For the text-containing cell, return its midpoint in [x, y] coordinate format. 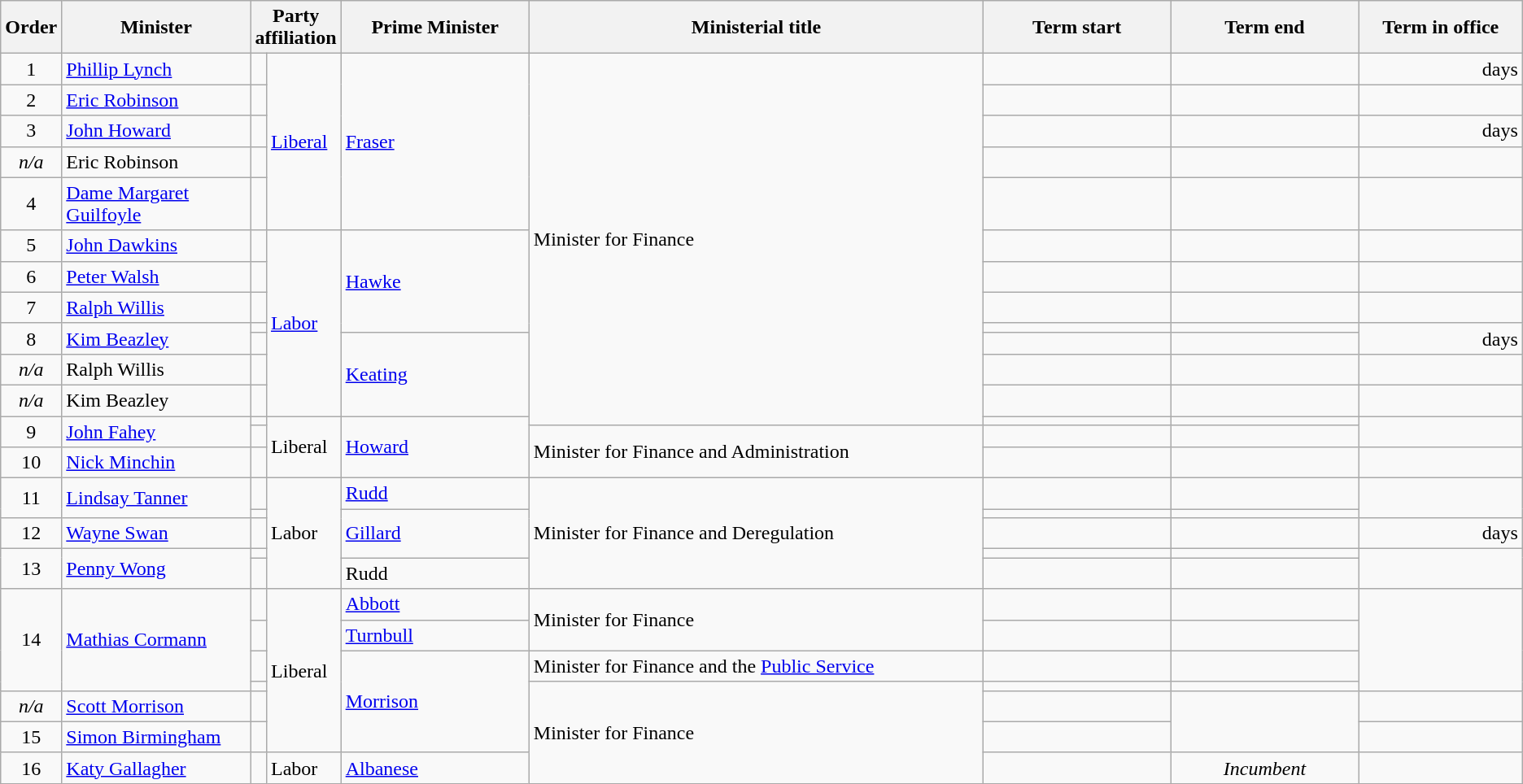
Minister for Finance and Administration [756, 452]
Peter Walsh [156, 277]
10 [31, 463]
4 [31, 203]
Ministerial title [756, 28]
Fraser [434, 142]
Wayne Swan [156, 534]
11 [31, 498]
Mathias Cormann [156, 639]
15 [31, 737]
1 [31, 69]
Party affiliation [296, 28]
Nick Minchin [156, 463]
12 [31, 534]
Morrison [434, 701]
Prime Minister [434, 28]
Howard [434, 447]
Term start [1077, 28]
Turnbull [434, 635]
6 [31, 277]
16 [31, 768]
Dame Margaret Guilfoyle [156, 203]
John Fahey [156, 432]
Lindsay Tanner [156, 498]
Hawke [434, 281]
Penny Wong [156, 569]
13 [31, 569]
John Howard [156, 131]
Term in office [1440, 28]
Gillard [434, 534]
Order [31, 28]
John Dawkins [156, 246]
Phillip Lynch [156, 69]
Scott Morrison [156, 706]
3 [31, 131]
Minister for Finance and the Public Service [756, 666]
9 [31, 432]
Keating [434, 374]
Albanese [434, 768]
Simon Birmingham [156, 737]
5 [31, 246]
7 [31, 307]
14 [31, 639]
Minister for Finance and Deregulation [756, 534]
Minister [156, 28]
Abbott [434, 604]
Katy Gallagher [156, 768]
Term end [1265, 28]
8 [31, 338]
Incumbent [1265, 768]
2 [31, 100]
